Scan for the cell matching the given text and deliver its [x, y] coordinate at center. 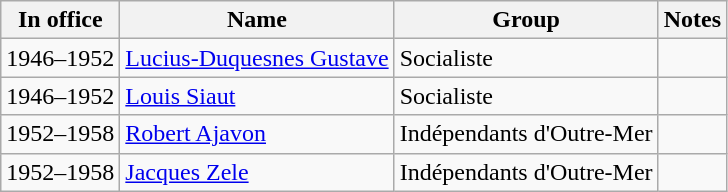
Notes [692, 20]
Robert Ajavon [257, 134]
Group [526, 20]
Name [257, 20]
Jacques Zele [257, 172]
Louis Siaut [257, 96]
Lucius-Duquesnes Gustave [257, 58]
In office [60, 20]
